Pinpoint the cell where the given text exists, returning its (x, y) midpoint coordinate. 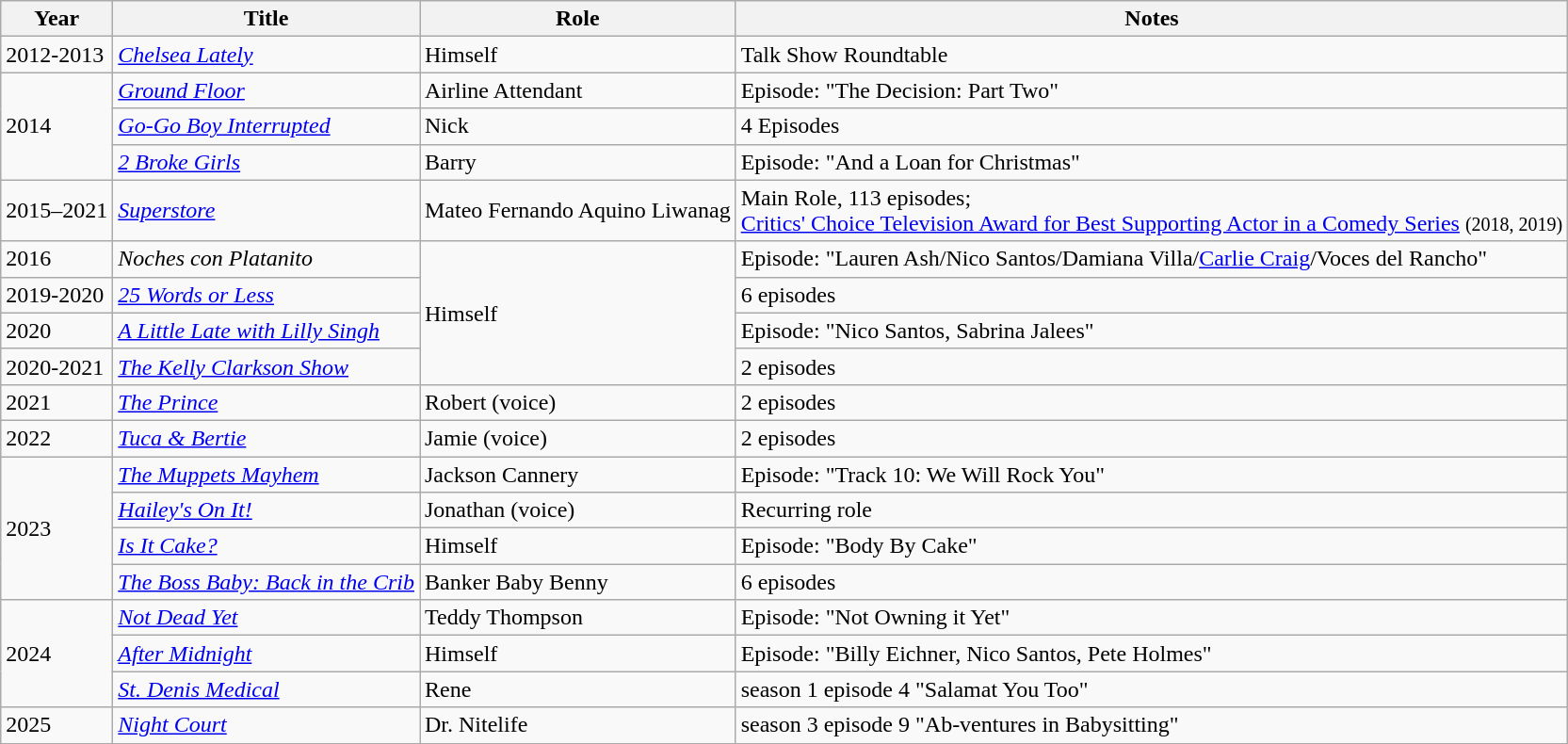
Talk Show Roundtable (1152, 55)
Superstore (267, 211)
The Kelly Clarkson Show (267, 366)
Episode: "Lauren Ash/Nico Santos/Damiana Villa/Carlie Craig/Voces del Rancho" (1152, 259)
2022 (57, 438)
2021 (57, 402)
Episode: "Nico Santos, Sabrina Jalees" (1152, 331)
Banker Baby Benny (578, 582)
Night Court (267, 725)
2023 (57, 527)
2020 (57, 331)
Year (57, 19)
St. Denis Medical (267, 689)
Role (578, 19)
season 1 episode 4 "Salamat You Too" (1152, 689)
Is It Cake? (267, 546)
Main Role, 113 episodes;Critics' Choice Television Award for Best Supporting Actor in a Comedy Series (2018, 2019) (1152, 211)
Title (267, 19)
Ground Floor (267, 90)
The Muppets Mayhem (267, 474)
Tuca & Bertie (267, 438)
The Boss Baby: Back in the Crib (267, 582)
Episode: "The Decision: Part Two" (1152, 90)
2020-2021 (57, 366)
Rene (578, 689)
Notes (1152, 19)
2 Broke Girls (267, 162)
2012-2013 (57, 55)
4 Episodes (1152, 126)
Chelsea Lately (267, 55)
Jonathan (voice) (578, 510)
Episode: "Billy Eichner, Nico Santos, Pete Holmes" (1152, 654)
Noches con Platanito (267, 259)
Dr. Nitelife (578, 725)
2019-2020 (57, 295)
Episode: "Not Owning it Yet" (1152, 618)
Nick (578, 126)
Robert (voice) (578, 402)
2024 (57, 654)
After Midnight (267, 654)
2025 (57, 725)
25 Words or Less (267, 295)
Hailey's On It! (267, 510)
2016 (57, 259)
2014 (57, 126)
Teddy Thompson (578, 618)
A Little Late with Lilly Singh (267, 331)
Episode: "Body By Cake" (1152, 546)
Airline Attendant (578, 90)
Recurring role (1152, 510)
season 3 episode 9 "Ab-ventures in Babysitting" (1152, 725)
Episode: "Track 10: We Will Rock You" (1152, 474)
2015–2021 (57, 211)
Barry (578, 162)
Jackson Cannery (578, 474)
Episode: "And a Loan for Christmas" (1152, 162)
Not Dead Yet (267, 618)
Go-Go Boy Interrupted (267, 126)
Jamie (voice) (578, 438)
The Prince (267, 402)
Mateo Fernando Aquino Liwanag (578, 211)
